Find where the given text appears and provide that cell's center as [X, Y] coordinate. 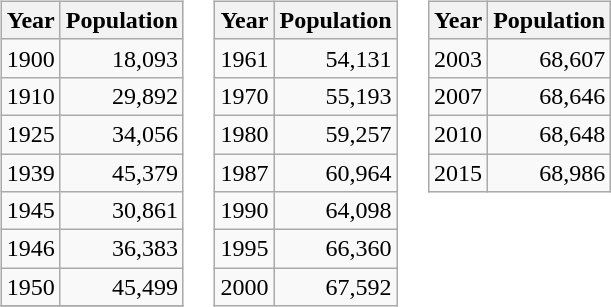
2000 [244, 287]
1910 [30, 96]
68,607 [550, 58]
68,986 [550, 173]
1946 [30, 249]
45,499 [122, 287]
29,892 [122, 96]
1939 [30, 173]
1970 [244, 96]
2015 [458, 173]
64,098 [336, 211]
1945 [30, 211]
30,861 [122, 211]
36,383 [122, 249]
68,648 [550, 134]
1961 [244, 58]
1900 [30, 58]
1987 [244, 173]
59,257 [336, 134]
2010 [458, 134]
68,646 [550, 96]
2007 [458, 96]
1950 [30, 287]
55,193 [336, 96]
2003 [458, 58]
18,093 [122, 58]
34,056 [122, 134]
1995 [244, 249]
1925 [30, 134]
45,379 [122, 173]
60,964 [336, 173]
1990 [244, 211]
66,360 [336, 249]
54,131 [336, 58]
1980 [244, 134]
67,592 [336, 287]
